Output the [X, Y] coordinate of the center of the cell containing the given text.  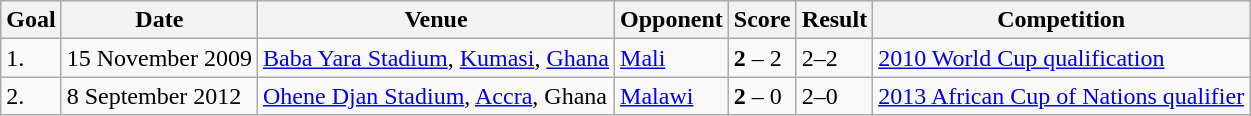
Date [159, 20]
2–2 [834, 58]
2 – 0 [762, 96]
2. [31, 96]
2013 African Cup of Nations qualifier [1062, 96]
2–0 [834, 96]
1. [31, 58]
2 – 2 [762, 58]
15 November 2009 [159, 58]
8 September 2012 [159, 96]
Goal [31, 20]
Venue [436, 20]
Malawi [672, 96]
Competition [1062, 20]
Mali [672, 58]
Result [834, 20]
Ohene Djan Stadium, Accra, Ghana [436, 96]
Opponent [672, 20]
2010 World Cup qualification [1062, 58]
Baba Yara Stadium, Kumasi, Ghana [436, 58]
Score [762, 20]
